Locate the cell with the specified text and output its (X, Y) center coordinate. 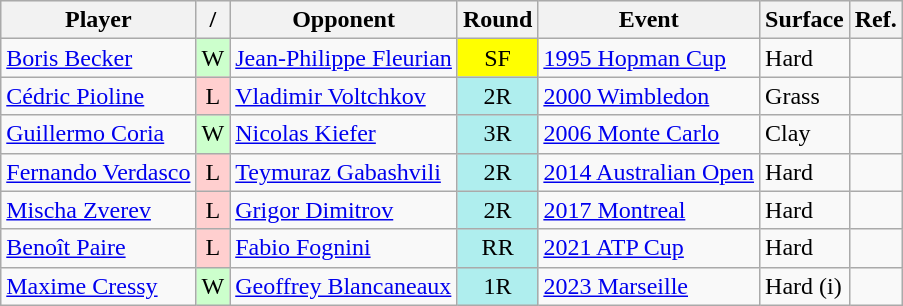
Hard (i) (805, 286)
Jean-Philippe Fleurian (344, 58)
2000 Wimbledon (649, 96)
Benoît Paire (98, 248)
Boris Becker (98, 58)
Teymuraz Gabashvili (344, 172)
2021 ATP Cup (649, 248)
Round (497, 20)
Mischa Zverev (98, 210)
Maxime Cressy (98, 286)
Event (649, 20)
3R (497, 134)
Fernando Verdasco (98, 172)
Geoffrey Blancaneaux (344, 286)
RR (497, 248)
Grass (805, 96)
Clay (805, 134)
1R (497, 286)
/ (213, 20)
2023 Marseille (649, 286)
SF (497, 58)
2014 Australian Open (649, 172)
2006 Monte Carlo (649, 134)
Grigor Dimitrov (344, 210)
Player (98, 20)
2017 Montreal (649, 210)
Guillermo Coria (98, 134)
Ref. (876, 20)
Cédric Pioline (98, 96)
Vladimir Voltchkov (344, 96)
Fabio Fognini (344, 248)
1995 Hopman Cup (649, 58)
Nicolas Kiefer (344, 134)
Surface (805, 20)
Opponent (344, 20)
